Locate the cell with the specified text and output its (x, y) center coordinate. 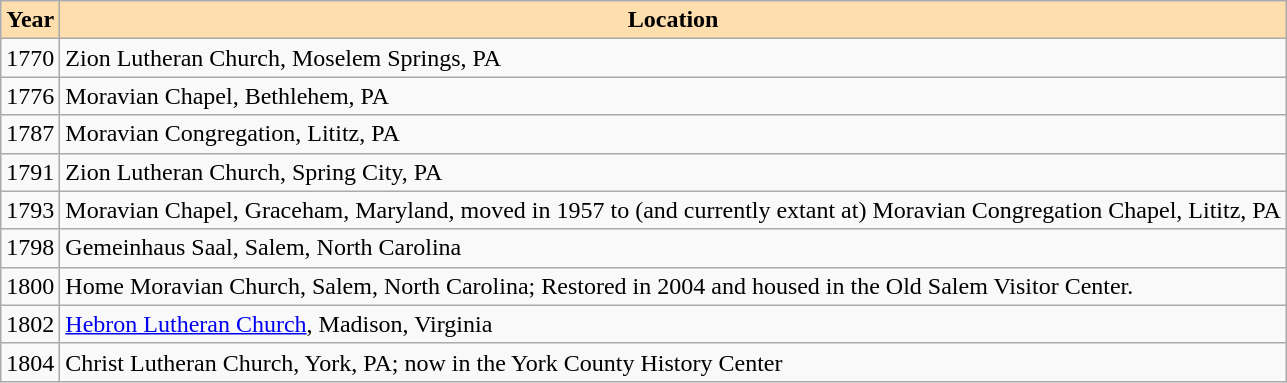
1793 (30, 210)
1770 (30, 58)
Zion Lutheran Church, Moselem Springs, PA (674, 58)
Year (30, 20)
1802 (30, 324)
Moravian Chapel, Graceham, Maryland, moved in 1957 to (and currently extant at) Moravian Congregation Chapel, Lititz, PA (674, 210)
Home Moravian Church, Salem, North Carolina; Restored in 2004 and housed in the Old Salem Visitor Center. (674, 286)
Gemeinhaus Saal, Salem, North Carolina (674, 248)
1791 (30, 172)
Christ Lutheran Church, York, PA; now in the York County History Center (674, 362)
1776 (30, 96)
Zion Lutheran Church, Spring City, PA (674, 172)
Moravian Congregation, Lititz, PA (674, 134)
1804 (30, 362)
1787 (30, 134)
1798 (30, 248)
Moravian Chapel, Bethlehem, PA (674, 96)
1800 (30, 286)
Hebron Lutheran Church, Madison, Virginia (674, 324)
Location (674, 20)
